Find where the given text appears and provide that cell's center as (X, Y) coordinate. 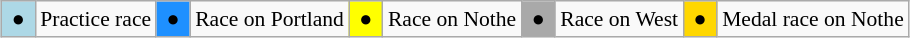
Race on Portland (270, 19)
Practice race (96, 19)
Medal race on Nothe (813, 19)
Race on Nothe (452, 19)
Race on West (619, 19)
